Return the (X, Y) coordinate for the center point of the cell that contains the specified text.  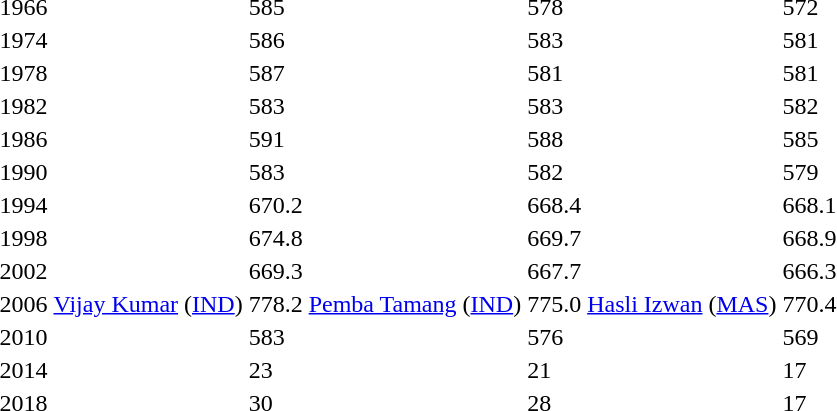
582 (554, 172)
581 (554, 73)
669.3 (276, 271)
Vijay Kumar (IND) (148, 304)
23 (276, 370)
Hasli Izwan (MAS) (682, 304)
587 (276, 73)
576 (554, 337)
Pemba Tamang (IND) (414, 304)
670.2 (276, 205)
669.7 (554, 238)
668.4 (554, 205)
591 (276, 139)
21 (554, 370)
588 (554, 139)
674.8 (276, 238)
586 (276, 40)
775.0 (554, 304)
667.7 (554, 271)
778.2 (276, 304)
